Output the (X, Y) coordinate of the center of the cell containing the given text.  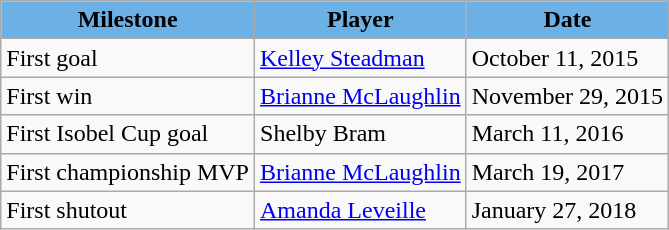
Player (361, 20)
March 11, 2016 (567, 134)
First championship MVP (128, 172)
First shutout (128, 210)
First Isobel Cup goal (128, 134)
First goal (128, 58)
January 27, 2018 (567, 210)
Shelby Bram (361, 134)
October 11, 2015 (567, 58)
First win (128, 96)
Amanda Leveille (361, 210)
November 29, 2015 (567, 96)
Milestone (128, 20)
Kelley Steadman (361, 58)
Date (567, 20)
March 19, 2017 (567, 172)
